Find where the given text appears and provide that cell's center as [X, Y] coordinate. 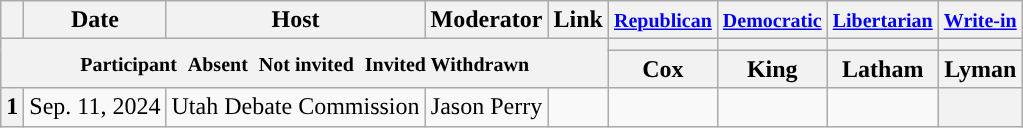
Write-in [980, 20]
Moderator [486, 20]
Host [296, 20]
Participant Absent Not invited Invited Withdrawn [305, 64]
Lyman [980, 69]
Jason Perry [486, 107]
1 [12, 107]
Date [95, 20]
Utah Debate Commission [296, 107]
Cox [662, 69]
Libertarian [882, 20]
Republican [662, 20]
King [772, 69]
Sep. 11, 2024 [95, 107]
Latham [882, 69]
Link [578, 20]
Democratic [772, 20]
